Pinpoint the cell where the given text exists, returning its (x, y) midpoint coordinate. 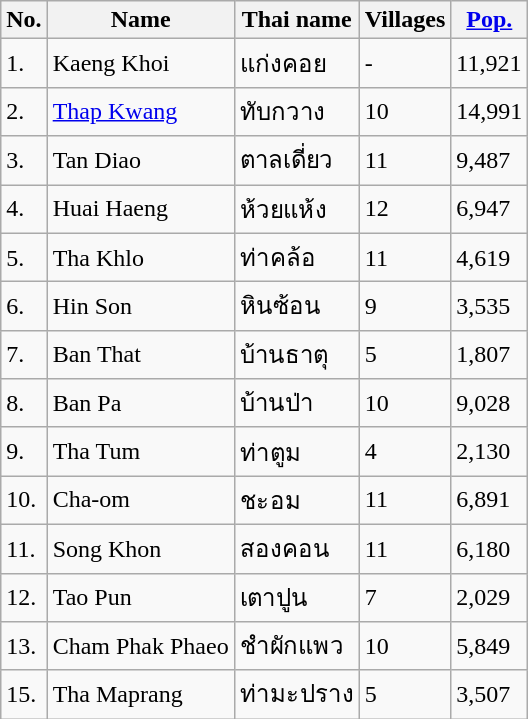
12. (24, 598)
Tha Maprang (140, 694)
Ban Pa (140, 404)
Tan Diao (140, 160)
3,507 (490, 694)
Cha-om (140, 500)
11,921 (490, 64)
5. (24, 258)
7 (405, 598)
บ้านป่า (296, 404)
ชำผักแพว (296, 646)
8. (24, 404)
สองคอน (296, 548)
3. (24, 160)
No. (24, 20)
แก่งคอย (296, 64)
Ban That (140, 354)
Kaeng Khoi (140, 64)
9,487 (490, 160)
13. (24, 646)
ท่าตูม (296, 452)
6,180 (490, 548)
11. (24, 548)
ท่าคล้อ (296, 258)
7. (24, 354)
ตาลเดี่ยว (296, 160)
2. (24, 112)
ห้วยแห้ง (296, 208)
9 (405, 306)
5,849 (490, 646)
Huai Haeng (140, 208)
Thai name (296, 20)
6,947 (490, 208)
Tha Khlo (140, 258)
6. (24, 306)
ชะอม (296, 500)
1,807 (490, 354)
10. (24, 500)
14,991 (490, 112)
6,891 (490, 500)
เตาปูน (296, 598)
Villages (405, 20)
ท่ามะปราง (296, 694)
Thap Kwang (140, 112)
บ้านธาตุ (296, 354)
ทับกวาง (296, 112)
หินซ้อน (296, 306)
2,130 (490, 452)
- (405, 64)
Tha Tum (140, 452)
Name (140, 20)
Tao Pun (140, 598)
1. (24, 64)
12 (405, 208)
3,535 (490, 306)
15. (24, 694)
Hin Son (140, 306)
Pop. (490, 20)
Cham Phak Phaeo (140, 646)
4,619 (490, 258)
Song Khon (140, 548)
4. (24, 208)
4 (405, 452)
2,029 (490, 598)
9. (24, 452)
9,028 (490, 404)
